Return the (x, y) coordinate for the center point of the cell that contains the specified text.  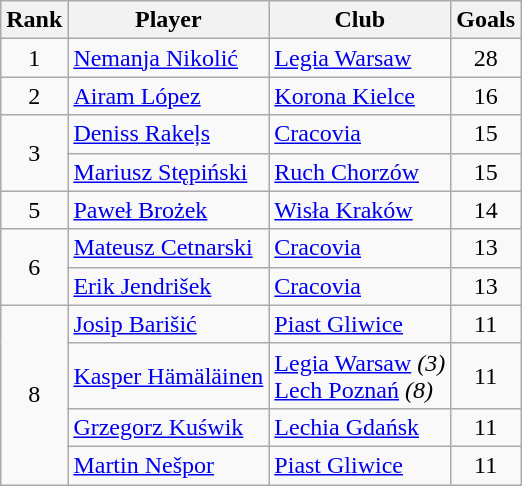
14 (486, 210)
Legia Warsaw (3)Lech Poznań (8) (360, 376)
Erik Jendrišek (168, 286)
Wisła Kraków (360, 210)
16 (486, 96)
Josip Barišić (168, 324)
Goals (486, 20)
3 (34, 153)
Kasper Hämäläinen (168, 376)
28 (486, 58)
Mateusz Cetnarski (168, 248)
1 (34, 58)
2 (34, 96)
Legia Warsaw (360, 58)
Club (360, 20)
Korona Kielce (360, 96)
6 (34, 267)
8 (34, 394)
Rank (34, 20)
Lechia Gdańsk (360, 427)
Paweł Brożek (168, 210)
Martin Nešpor (168, 465)
Mariusz Stępiński (168, 172)
Airam López (168, 96)
Grzegorz Kuświk (168, 427)
Player (168, 20)
Nemanja Nikolić (168, 58)
Deniss Rakeļs (168, 134)
Ruch Chorzów (360, 172)
5 (34, 210)
